Search for the cell housing the specified text and yield its (x, y) center coordinate. 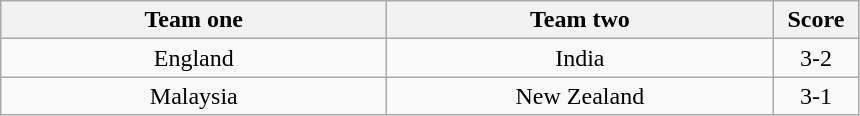
Malaysia (194, 96)
3-1 (816, 96)
India (580, 58)
Team two (580, 20)
Team one (194, 20)
New Zealand (580, 96)
Score (816, 20)
3-2 (816, 58)
England (194, 58)
